Determine the [x, y] coordinate at the center of the cell enclosing the given text.  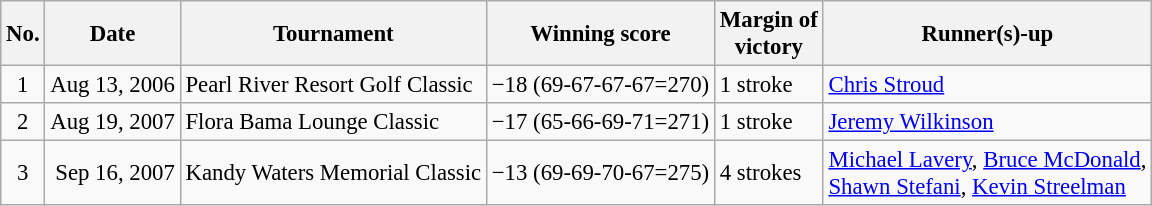
−18 (69-67-67-67=270) [600, 85]
1 [23, 85]
Winning score [600, 34]
Aug 13, 2006 [112, 85]
Aug 19, 2007 [112, 122]
Pearl River Resort Golf Classic [333, 85]
4 strokes [768, 174]
Sep 16, 2007 [112, 174]
2 [23, 122]
Chris Stroud [988, 85]
−17 (65-66-69-71=271) [600, 122]
−13 (69-69-70-67=275) [600, 174]
3 [23, 174]
Jeremy Wilkinson [988, 122]
Runner(s)-up [988, 34]
Kandy Waters Memorial Classic [333, 174]
Michael Lavery, Bruce McDonald, Shawn Stefani, Kevin Streelman [988, 174]
Flora Bama Lounge Classic [333, 122]
Date [112, 34]
Tournament [333, 34]
Margin ofvictory [768, 34]
No. [23, 34]
